Return (x, y) of the center of cell containing provided text 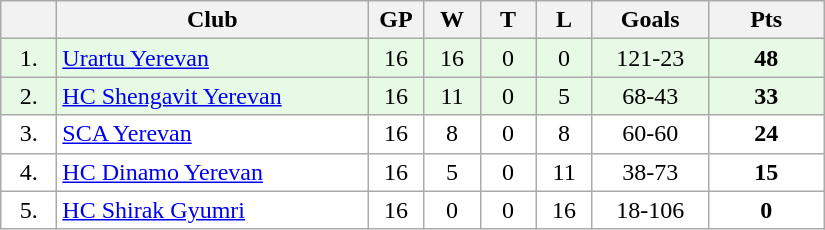
33 (766, 96)
HC Shengavit Yerevan (212, 96)
60-60 (650, 134)
Goals (650, 20)
Pts (766, 20)
HC Dinamo Yerevan (212, 172)
68-43 (650, 96)
2. (29, 96)
SCA Yerevan (212, 134)
1. (29, 58)
48 (766, 58)
18-106 (650, 210)
24 (766, 134)
Urartu Yerevan (212, 58)
L (564, 20)
121-23 (650, 58)
W (452, 20)
GP (396, 20)
HC Shirak Gyumri (212, 210)
T (508, 20)
Club (212, 20)
15 (766, 172)
4. (29, 172)
5. (29, 210)
38-73 (650, 172)
3. (29, 134)
